Locate the cell with the specified text and output its (x, y) center coordinate. 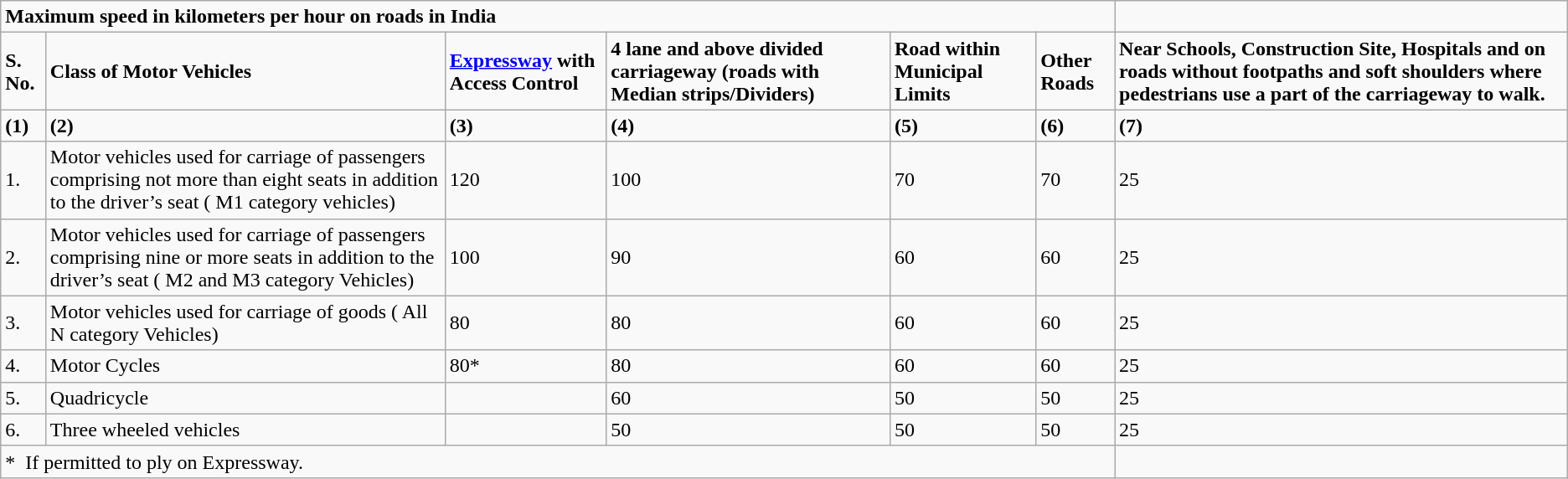
* If permitted to ply on Expressway. (558, 461)
120 (525, 180)
Near Schools, Construction Site, Hospitals and on roads without footpaths and soft shoulders where pedestrians use a part of the carriageway to walk. (1342, 71)
(3) (525, 126)
(1) (23, 126)
Other Roads (1075, 71)
2. (23, 257)
Motor Cycles (245, 366)
Motor vehicles used for carriage of passengers comprising not more than eight seats in addition to the driver’s seat ( M1 category vehicles) (245, 180)
Motor vehicles used for carriage of goods ( All N category Vehicles) (245, 323)
Expressway with Access Control (525, 71)
4 lane and above divided carriageway (roads with Median strips/Dividers) (749, 71)
(2) (245, 126)
1. (23, 180)
(5) (962, 126)
Maximum speed in kilometers per hour on roads in India (558, 17)
Motor vehicles used for carriage of passengers comprising nine or more seats in addition to the driver’s seat ( M2 and M3 category Vehicles) (245, 257)
Class of Motor Vehicles (245, 71)
Three wheeled vehicles (245, 430)
90 (749, 257)
(4) (749, 126)
80* (525, 366)
S. No. (23, 71)
4. (23, 366)
Road within Municipal Limits (962, 71)
Quadricycle (245, 398)
3. (23, 323)
5. (23, 398)
(7) (1342, 126)
(6) (1075, 126)
6. (23, 430)
